For the text-containing cell, return its midpoint in [X, Y] coordinate format. 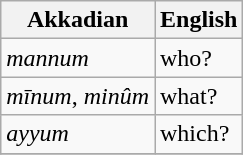
ayyum [78, 134]
mīnum, minûm [78, 96]
Akkadian [78, 20]
who? [198, 58]
which? [198, 134]
what? [198, 96]
English [198, 20]
mannum [78, 58]
